Identify which cell holds the provided text, then report its [X, Y] central coordinate. 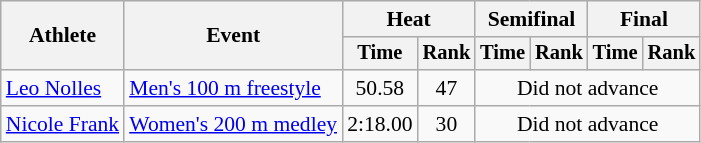
Women's 200 m medley [233, 124]
Event [233, 36]
50.58 [380, 88]
Heat [408, 19]
Leo Nolles [62, 88]
Men's 100 m freestyle [233, 88]
2:18.00 [380, 124]
Nicole Frank [62, 124]
Semifinal [531, 19]
47 [447, 88]
Final [644, 19]
30 [447, 124]
Athlete [62, 36]
